Return [x, y] of the center of cell containing provided text 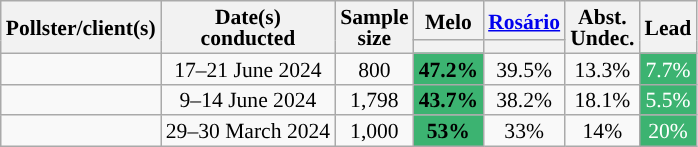
1,798 [374, 100]
Samplesize [374, 27]
9–14 June 2024 [248, 100]
14% [602, 132]
13.3% [602, 68]
Lead [668, 27]
Pollster/client(s) [81, 27]
39.5% [524, 68]
47.2% [448, 68]
53% [448, 132]
7.7% [668, 68]
17–21 June 2024 [248, 68]
800 [374, 68]
18.1% [602, 100]
43.7% [448, 100]
33% [524, 132]
1,000 [374, 132]
38.2% [524, 100]
5.5% [668, 100]
Abst.Undec. [602, 27]
Rosário [524, 20]
Melo [448, 20]
29–30 March 2024 [248, 132]
Date(s)conducted [248, 27]
20% [668, 132]
